Pinpoint the cell where the given text exists, returning its (x, y) midpoint coordinate. 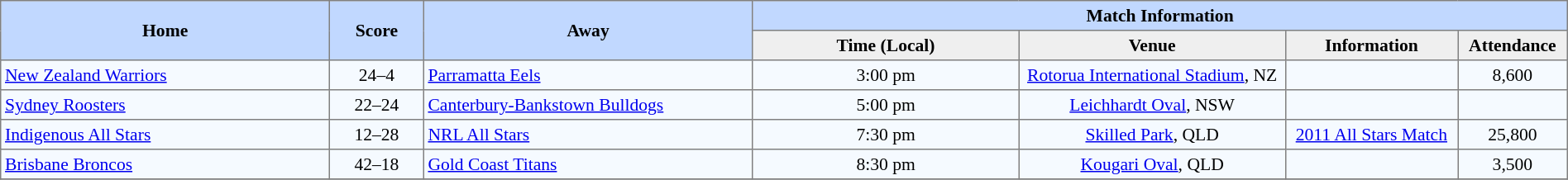
12–28 (377, 135)
Sydney Roosters (165, 105)
Parramatta Eels (588, 75)
NRL All Stars (588, 135)
Time (Local) (886, 45)
Attendance (1513, 45)
25,800 (1513, 135)
8,600 (1513, 75)
Indigenous All Stars (165, 135)
Gold Coast Titans (588, 164)
Canterbury-Bankstown Bulldogs (588, 105)
Brisbane Broncos (165, 164)
42–18 (377, 164)
Skilled Park, QLD (1152, 135)
3:00 pm (886, 75)
3,500 (1513, 164)
Rotorua International Stadium, NZ (1152, 75)
22–24 (377, 105)
Leichhardt Oval, NSW (1152, 105)
Match Information (1159, 16)
Home (165, 31)
Venue (1152, 45)
7:30 pm (886, 135)
New Zealand Warriors (165, 75)
2011 All Stars Match (1371, 135)
Kougari Oval, QLD (1152, 164)
5:00 pm (886, 105)
Away (588, 31)
8:30 pm (886, 164)
Score (377, 31)
Information (1371, 45)
24–4 (377, 75)
